Extract the [X, Y] coordinate from the center of the cell holding the provided text.  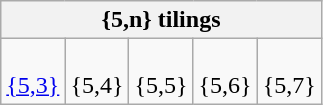
{5,6} [225, 72]
{5,5} [161, 72]
{5,7} [289, 72]
{5,4} [97, 72]
{5,n} tilings [162, 20]
{5,3} [33, 72]
